Extract the (X, Y) coordinate from the center of the cell holding the provided text.  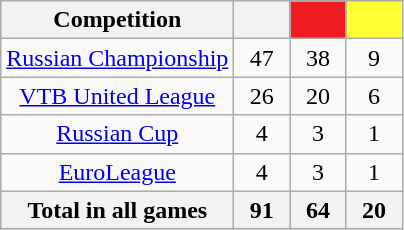
38 (318, 58)
Total in all games (118, 210)
26 (262, 96)
91 (262, 210)
6 (374, 96)
9 (374, 58)
Competition (118, 20)
64 (318, 210)
Russian Cup (118, 134)
VTB United League (118, 96)
Russian Championship (118, 58)
47 (262, 58)
EuroLeague (118, 172)
